Pinpoint the cell where the given text exists, returning its [X, Y] midpoint coordinate. 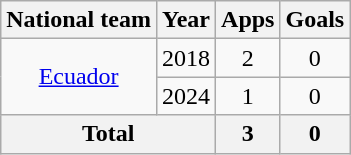
Total [108, 134]
National team [79, 20]
Ecuador [79, 77]
2018 [186, 58]
1 [248, 96]
Goals [315, 20]
2 [248, 58]
2024 [186, 96]
Year [186, 20]
3 [248, 134]
Apps [248, 20]
